Pinpoint the cell where the given text exists, returning its (x, y) midpoint coordinate. 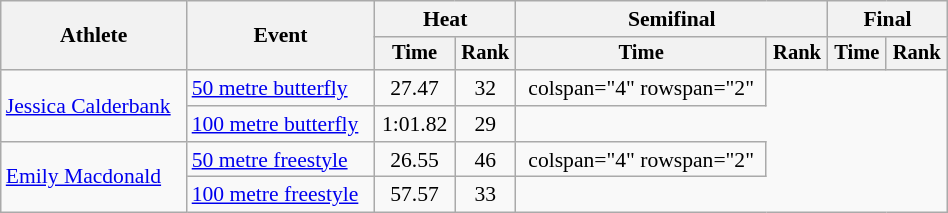
29 (486, 124)
Semifinal (672, 19)
46 (486, 160)
Athlete (94, 36)
Jessica Calderbank (94, 106)
32 (486, 88)
26.55 (414, 160)
33 (486, 195)
Event (281, 36)
100 metre butterfly (281, 124)
57.57 (414, 195)
Final (888, 19)
27.47 (414, 88)
100 metre freestyle (281, 195)
Emily Macdonald (94, 178)
50 metre freestyle (281, 160)
1:01.82 (414, 124)
50 metre butterfly (281, 88)
Heat (444, 19)
